Find where the given text appears and provide that cell's center as (X, Y) coordinate. 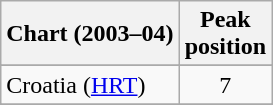
Peakposition (225, 34)
7 (225, 85)
Chart (2003–04) (90, 34)
Croatia (HRT) (90, 85)
